Output the [x, y] coordinate of the center of the cell containing the given text.  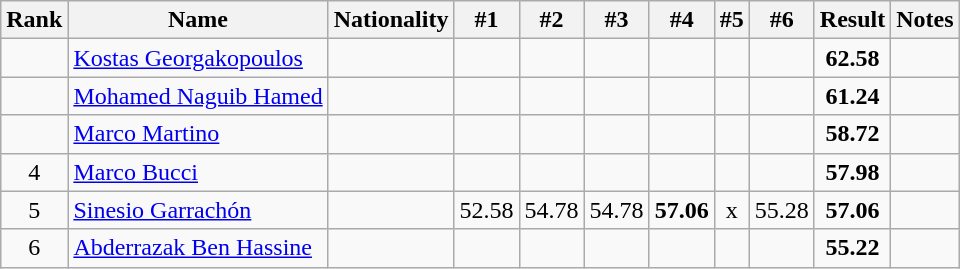
4 [34, 172]
#1 [486, 20]
6 [34, 248]
58.72 [852, 134]
#2 [552, 20]
Kostas Georgakopoulos [198, 58]
61.24 [852, 96]
Notes [925, 20]
Nationality [391, 20]
#6 [782, 20]
55.28 [782, 210]
Abderrazak Ben Hassine [198, 248]
Name [198, 20]
57.98 [852, 172]
Rank [34, 20]
#4 [682, 20]
Marco Bucci [198, 172]
5 [34, 210]
x [732, 210]
Sinesio Garrachón [198, 210]
Marco Martino [198, 134]
52.58 [486, 210]
55.22 [852, 248]
Result [852, 20]
#3 [616, 20]
62.58 [852, 58]
Mohamed Naguib Hamed [198, 96]
#5 [732, 20]
